Search for the cell housing the specified text and yield its (x, y) center coordinate. 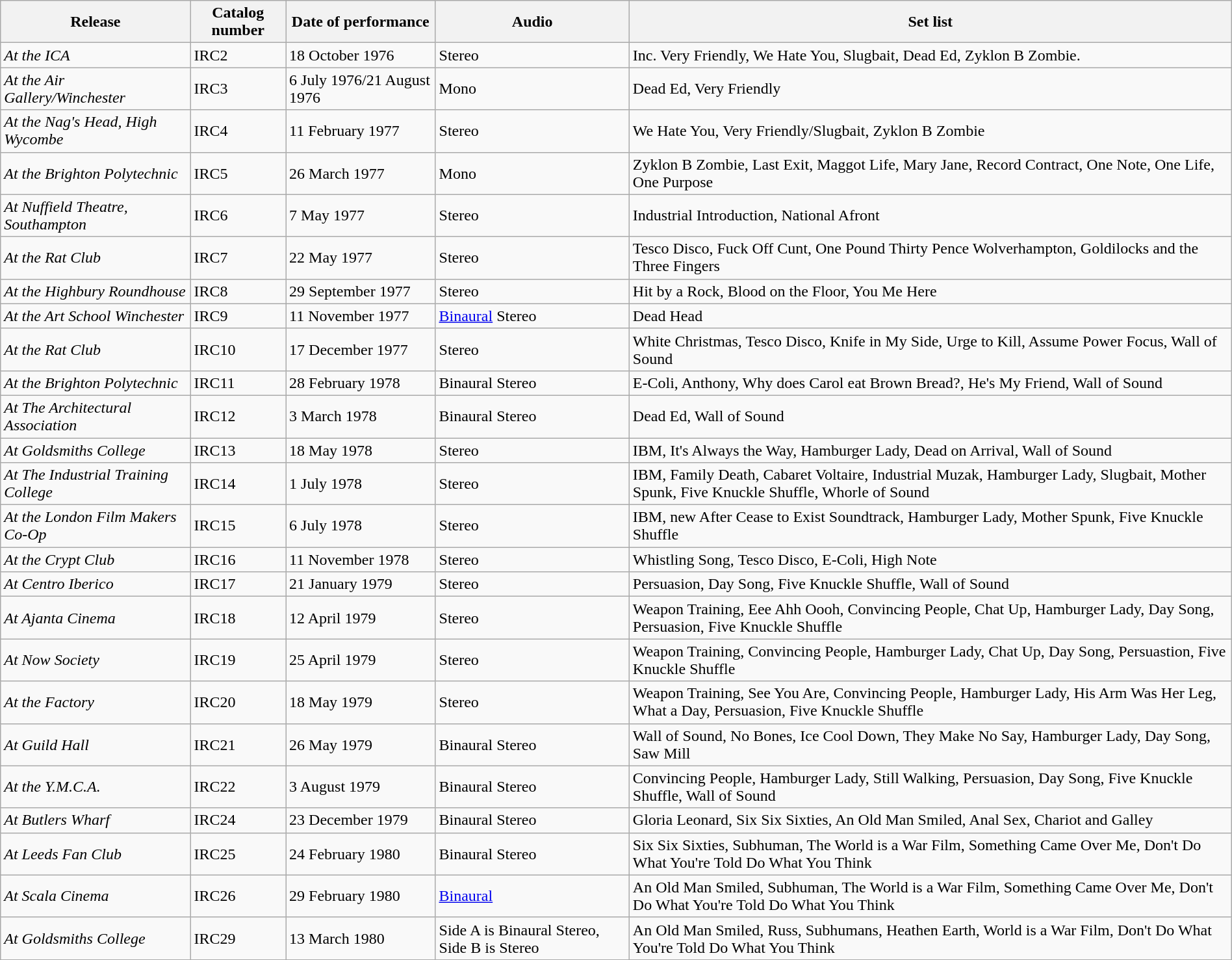
17 December 1977 (361, 350)
IRC29 (238, 939)
IRC7 (238, 257)
Audio (532, 22)
26 March 1977 (361, 173)
IRC15 (238, 526)
At the Air Gallery/Winchester (96, 88)
IRC2 (238, 55)
At Guild Hall (96, 745)
IRC6 (238, 216)
Gloria Leonard, Six Six Sixties, An Old Man Smiled, Anal Sex, Chariot and Galley (930, 820)
26 May 1979 (361, 745)
IRC12 (238, 416)
IRC14 (238, 484)
IRC9 (238, 316)
An Old Man Smiled, Subhuman, The World is a War Film, Something Came Over Me, Don't Do What You're Told Do What You Think (930, 896)
IRC11 (238, 383)
11 November 1978 (361, 560)
Dead Ed, Wall of Sound (930, 416)
IRC4 (238, 131)
11 February 1977 (361, 131)
23 December 1979 (361, 820)
Convincing People, Hamburger Lady, Still Walking, Persuasion, Day Song, Five Knuckle Shuffle, Wall of Sound (930, 786)
IRC21 (238, 745)
IRC25 (238, 854)
Dead Ed, Very Friendly (930, 88)
At The Industrial Training College (96, 484)
At The Architectural Association (96, 416)
At Scala Cinema (96, 896)
IRC17 (238, 584)
IRC22 (238, 786)
13 March 1980 (361, 939)
IRC26 (238, 896)
Hit by a Rock, Blood on the Floor, You Me Here (930, 291)
IRC18 (238, 617)
21 January 1979 (361, 584)
Side A is Binaural Stereo, Side B is Stereo (532, 939)
25 April 1979 (361, 660)
IRC24 (238, 820)
IRC8 (238, 291)
At Butlers Wharf (96, 820)
At the Nag's Head, High Wycombe (96, 131)
IBM, new After Cease to Exist Soundtrack, Hamburger Lady, Mother Spunk, Five Knuckle Shuffle (930, 526)
22 May 1977 (361, 257)
At Nuffield Theatre, Southampton (96, 216)
At the Highbury Roundhouse (96, 291)
IBM, It's Always the Way, Hamburger Lady, Dead on Arrival, Wall of Sound (930, 450)
12 April 1979 (361, 617)
IBM, Family Death, Cabaret Voltaire, Industrial Muzak, Hamburger Lady, Slugbait, Mother Spunk, Five Knuckle Shuffle, Whorle of Sound (930, 484)
IRC3 (238, 88)
Six Six Sixties, Subhuman, The World is a War Film, Something Came Over Me, Don't Do What You're Told Do What You Think (930, 854)
29 February 1980 (361, 896)
At the Crypt Club (96, 560)
Weapon Training, Convincing People, Hamburger Lady, Chat Up, Day Song, Persuastion, Five Knuckle Shuffle (930, 660)
Persuasion, Day Song, Five Knuckle Shuffle, Wall of Sound (930, 584)
IRC5 (238, 173)
18 October 1976 (361, 55)
7 May 1977 (361, 216)
At the Factory (96, 702)
6 July 1976/21 August 1976 (361, 88)
At the ICA (96, 55)
3 August 1979 (361, 786)
At the London Film Makers Co-Op (96, 526)
Tesco Disco, Fuck Off Cunt, One Pound Thirty Pence Wolverhampton, Goldilocks and the Three Fingers (930, 257)
6 July 1978 (361, 526)
Wall of Sound, No Bones, Ice Cool Down, They Make No Say, Hamburger Lady, Day Song, Saw Mill (930, 745)
Dead Head (930, 316)
White Christmas, Tesco Disco, Knife in My Side, Urge to Kill, Assume Power Focus, Wall of Sound (930, 350)
We Hate You, Very Friendly/Slugbait, Zyklon B Zombie (930, 131)
Catalog number (238, 22)
IRC19 (238, 660)
Weapon Training, See You Are, Convincing People, Hamburger Lady, His Arm Was Her Leg, What a Day, Persuasion, Five Knuckle Shuffle (930, 702)
18 May 1979 (361, 702)
Whistling Song, Tesco Disco, E-Coli, High Note (930, 560)
Release (96, 22)
Inc. Very Friendly, We Hate You, Slugbait, Dead Ed, Zyklon B Zombie. (930, 55)
At the Art School Winchester (96, 316)
Zyklon B Zombie, Last Exit, Maggot Life, Mary Jane, Record Contract, One Note, One Life, One Purpose (930, 173)
IRC10 (238, 350)
1 July 1978 (361, 484)
IRC16 (238, 560)
IRC13 (238, 450)
24 February 1980 (361, 854)
At Ajanta Cinema (96, 617)
29 September 1977 (361, 291)
At Now Society (96, 660)
11 November 1977 (361, 316)
At Centro Iberico (96, 584)
Weapon Training, Eee Ahh Oooh, Convincing People, Chat Up, Hamburger Lady, Day Song, Persuasion, Five Knuckle Shuffle (930, 617)
Set list (930, 22)
28 February 1978 (361, 383)
At the Y.M.C.A. (96, 786)
Industrial Introduction, National Afront (930, 216)
3 March 1978 (361, 416)
IRC20 (238, 702)
Date of performance (361, 22)
18 May 1978 (361, 450)
At Leeds Fan Club (96, 854)
Binaural (532, 896)
An Old Man Smiled, Russ, Subhumans, Heathen Earth, World is a War Film, Don't Do What You're Told Do What You Think (930, 939)
E-Coli, Anthony, Why does Carol eat Brown Bread?, He's My Friend, Wall of Sound (930, 383)
